Detect which cell encompasses the target text, then output its (X, Y) center coordinate. 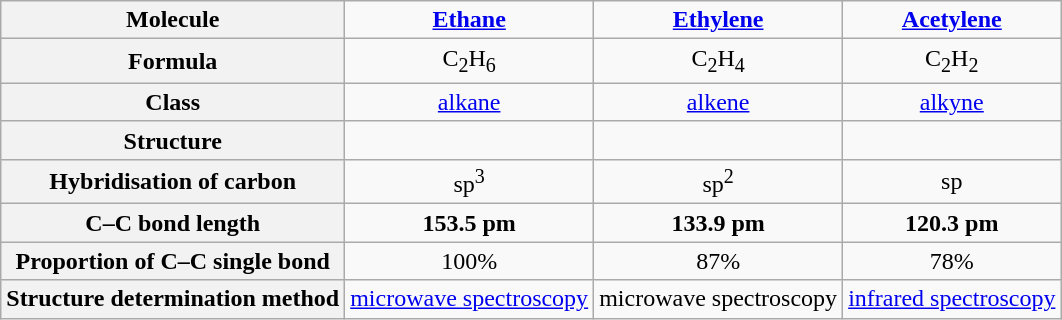
alkene (718, 102)
Hybridisation of carbon (173, 182)
87% (718, 261)
C2H4 (718, 61)
100% (470, 261)
153.5 pm (470, 223)
infrared spectroscopy (952, 299)
C2H6 (470, 61)
alkane (470, 102)
78% (952, 261)
Molecule (173, 20)
sp3 (470, 182)
alkyne (952, 102)
133.9 pm (718, 223)
Class (173, 102)
C2H2 (952, 61)
C–C bond length (173, 223)
Ethane (470, 20)
120.3 pm (952, 223)
sp2 (718, 182)
sp (952, 182)
Acetylene (952, 20)
Ethylene (718, 20)
Structure (173, 140)
Proportion of C–C single bond (173, 261)
Formula (173, 61)
Structure determination method (173, 299)
